Return [X, Y] of the center of cell containing provided text 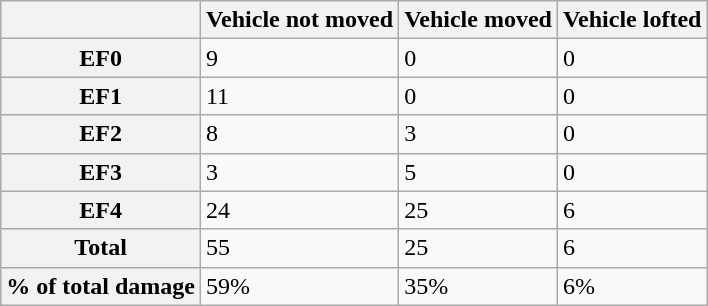
35% [478, 286]
5 [478, 172]
% of total damage [101, 286]
Vehicle moved [478, 20]
8 [299, 134]
EF0 [101, 58]
24 [299, 210]
EF3 [101, 172]
6% [632, 286]
59% [299, 286]
EF2 [101, 134]
Vehicle not moved [299, 20]
9 [299, 58]
55 [299, 248]
EF1 [101, 96]
EF4 [101, 210]
Total [101, 248]
11 [299, 96]
Vehicle lofted [632, 20]
